Locate the cell with the specified text and output its [x, y] center coordinate. 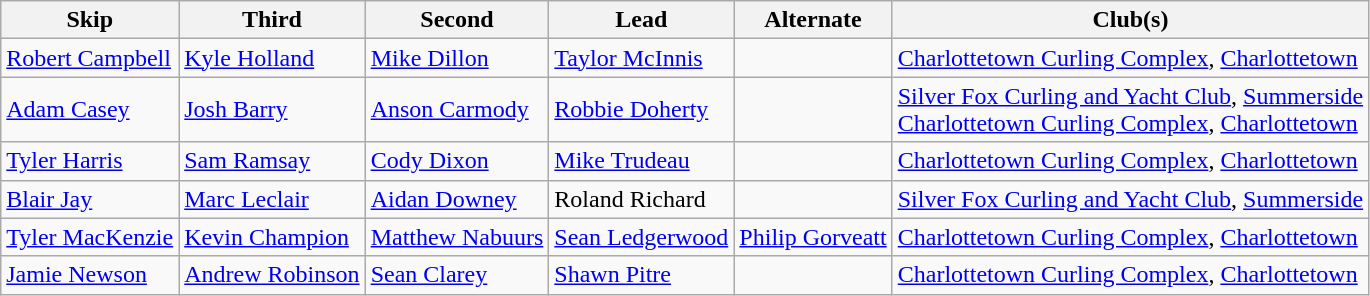
Kyle Holland [272, 58]
Philip Gorveatt [813, 237]
Jamie Newson [90, 275]
Adam Casey [90, 110]
Blair Jay [90, 199]
Sam Ramsay [272, 161]
Taylor McInnis [642, 58]
Third [272, 20]
Silver Fox Curling and Yacht Club, Summerside Charlottetown Curling Complex, Charlottetown [1130, 110]
Lead [642, 20]
Alternate [813, 20]
Robert Campbell [90, 58]
Mike Dillon [457, 58]
Mike Trudeau [642, 161]
Josh Barry [272, 110]
Robbie Doherty [642, 110]
Silver Fox Curling and Yacht Club, Summerside [1130, 199]
Aidan Downey [457, 199]
Shawn Pitre [642, 275]
Tyler Harris [90, 161]
Roland Richard [642, 199]
Anson Carmody [457, 110]
Skip [90, 20]
Cody Dixon [457, 161]
Sean Ledgerwood [642, 237]
Second [457, 20]
Kevin Champion [272, 237]
Matthew Nabuurs [457, 237]
Andrew Robinson [272, 275]
Sean Clarey [457, 275]
Marc Leclair [272, 199]
Tyler MacKenzie [90, 237]
Club(s) [1130, 20]
